Find where the given text appears and provide that cell's center as [x, y] coordinate. 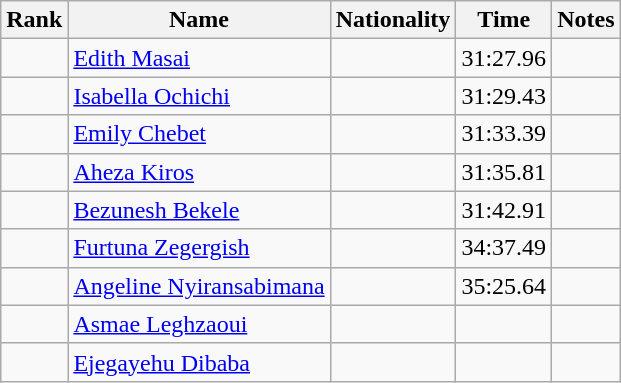
Name [199, 20]
35:25.64 [504, 286]
Emily Chebet [199, 134]
Angeline Nyiransabimana [199, 286]
31:29.43 [504, 96]
Bezunesh Bekele [199, 210]
Rank [34, 20]
31:35.81 [504, 172]
Ejegayehu Dibaba [199, 362]
31:27.96 [504, 58]
31:42.91 [504, 210]
Asmae Leghzaoui [199, 324]
Nationality [393, 20]
31:33.39 [504, 134]
Isabella Ochichi [199, 96]
Aheza Kiros [199, 172]
34:37.49 [504, 248]
Notes [586, 20]
Edith Masai [199, 58]
Time [504, 20]
Furtuna Zegergish [199, 248]
